Identify which cell holds the provided text, then report its [X, Y] central coordinate. 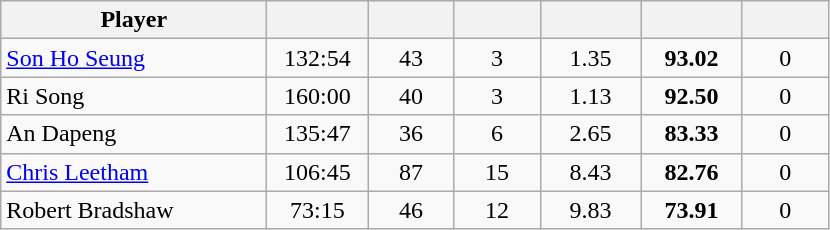
1.35 [590, 58]
Robert Bradshaw [134, 210]
87 [411, 172]
106:45 [318, 172]
6 [497, 134]
Ri Song [134, 96]
An Dapeng [134, 134]
Player [134, 20]
92.50 [692, 96]
73.91 [692, 210]
15 [497, 172]
82.76 [692, 172]
40 [411, 96]
1.13 [590, 96]
Son Ho Seung [134, 58]
46 [411, 210]
9.83 [590, 210]
12 [497, 210]
83.33 [692, 134]
160:00 [318, 96]
36 [411, 134]
135:47 [318, 134]
73:15 [318, 210]
8.43 [590, 172]
43 [411, 58]
132:54 [318, 58]
2.65 [590, 134]
Chris Leetham [134, 172]
93.02 [692, 58]
